Return [X, Y] of the center of cell containing provided text 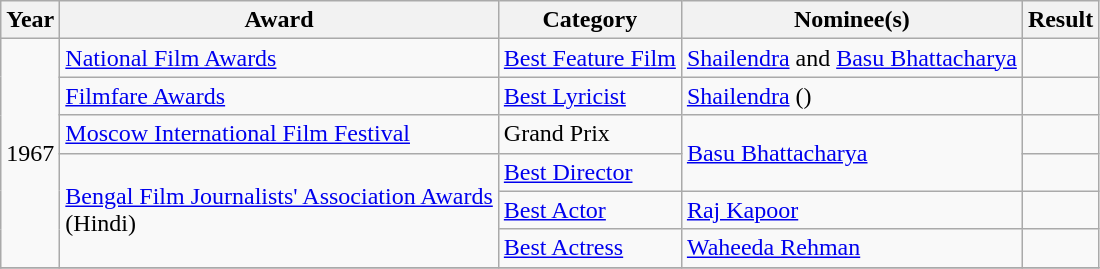
Nominee(s) [852, 20]
Shailendra and Basu Bhattacharya [852, 58]
Category [590, 20]
Raj Kapoor [852, 210]
Shailendra () [852, 96]
Best Director [590, 172]
National Film Awards [280, 58]
Award [280, 20]
Waheeda Rehman [852, 248]
Bengal Film Journalists' Association Awards(Hindi) [280, 210]
Best Feature Film [590, 58]
Moscow International Film Festival [280, 134]
Year [30, 20]
Grand Prix [590, 134]
Best Lyricist [590, 96]
Basu Bhattacharya [852, 153]
Best Actress [590, 248]
Filmfare Awards [280, 96]
Result [1060, 20]
1967 [30, 153]
Best Actor [590, 210]
